Return (x, y) of the center of cell containing provided text 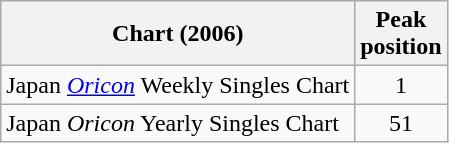
Japan Oricon Yearly Singles Chart (178, 123)
1 (401, 85)
51 (401, 123)
Peakposition (401, 34)
Chart (2006) (178, 34)
Japan Oricon Weekly Singles Chart (178, 85)
